Locate the cell with the specified text and output its (x, y) center coordinate. 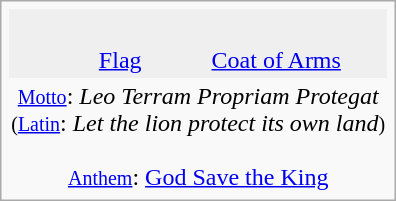
Motto: Leo Terram Propriam Protegat(Latin: Let the lion protect its own land)Anthem: God Save the King (198, 136)
Flag Coat of Arms (198, 44)
Flag (120, 60)
Coat of Arms (276, 60)
